Find where the given text appears and provide that cell's center as [X, Y] coordinate. 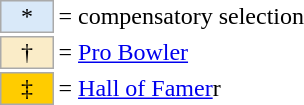
‡ [27, 88]
† [27, 52]
* [27, 16]
